Find where the given text appears and provide that cell's center as [X, Y] coordinate. 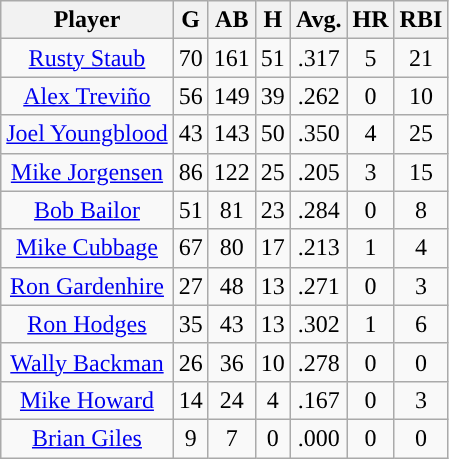
.278 [318, 362]
7 [232, 438]
HR [370, 20]
.000 [318, 438]
143 [232, 134]
.167 [318, 400]
Alex Treviño [87, 96]
.284 [318, 210]
81 [232, 210]
.205 [318, 172]
Avg. [318, 20]
H [272, 20]
149 [232, 96]
161 [232, 58]
Rusty Staub [87, 58]
21 [421, 58]
86 [190, 172]
.271 [318, 286]
27 [190, 286]
Joel Youngblood [87, 134]
80 [232, 248]
36 [232, 362]
24 [232, 400]
35 [190, 324]
Ron Hodges [87, 324]
39 [272, 96]
8 [421, 210]
AB [232, 20]
Wally Backman [87, 362]
50 [272, 134]
.213 [318, 248]
Mike Jorgensen [87, 172]
.302 [318, 324]
5 [370, 58]
26 [190, 362]
RBI [421, 20]
17 [272, 248]
67 [190, 248]
15 [421, 172]
56 [190, 96]
6 [421, 324]
Ron Gardenhire [87, 286]
14 [190, 400]
23 [272, 210]
122 [232, 172]
70 [190, 58]
Mike Cubbage [87, 248]
G [190, 20]
Brian Giles [87, 438]
Player [87, 20]
48 [232, 286]
Mike Howard [87, 400]
.350 [318, 134]
.317 [318, 58]
Bob Bailor [87, 210]
9 [190, 438]
.262 [318, 96]
